Detect which cell encompasses the target text, then output its [X, Y] center coordinate. 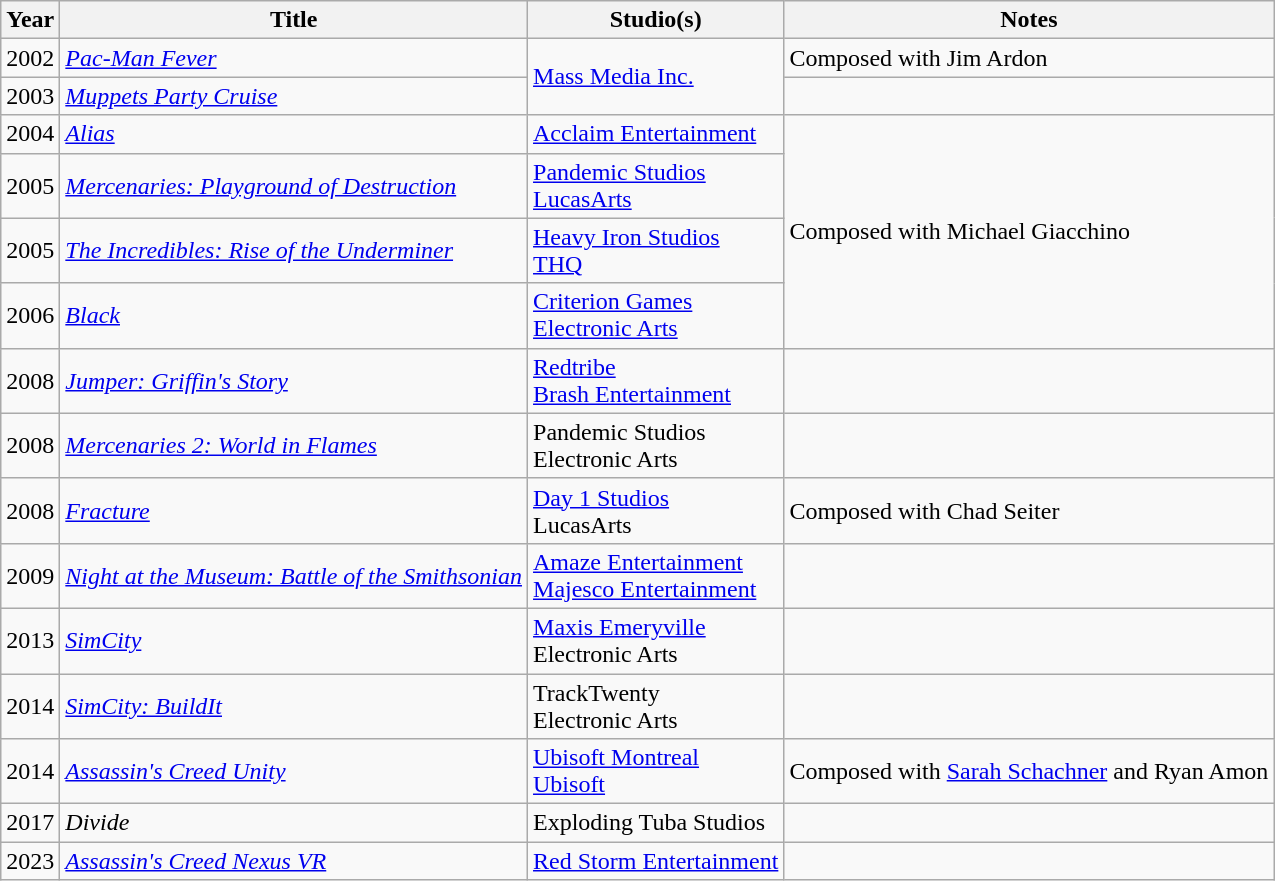
2006 [30, 316]
Notes [1029, 20]
Maxis EmeryvilleElectronic Arts [656, 640]
Mercenaries 2: World in Flames [294, 446]
2023 [30, 861]
RedtribeBrash Entertainment [656, 380]
Composed with Michael Giacchino [1029, 232]
Acclaim Entertainment [656, 134]
2002 [30, 58]
Black [294, 316]
Divide [294, 823]
Fracture [294, 510]
Ubisoft MontrealUbisoft [656, 772]
Muppets Party Cruise [294, 96]
Pandemic StudiosElectronic Arts [656, 446]
Red Storm Entertainment [656, 861]
Jumper: Griffin's Story [294, 380]
The Incredibles: Rise of the Underminer [294, 250]
Assassin's Creed Unity [294, 772]
Pac-Man Fever [294, 58]
SimCity: BuildIt [294, 706]
Alias [294, 134]
Year [30, 20]
2017 [30, 823]
Studio(s) [656, 20]
Composed with Chad Seiter [1029, 510]
Composed with Sarah Schachner and Ryan Amon [1029, 772]
2013 [30, 640]
Night at the Museum: Battle of the Smithsonian [294, 576]
Mercenaries: Playground of Destruction [294, 186]
Title [294, 20]
Day 1 StudiosLucasArts [656, 510]
SimCity [294, 640]
Heavy Iron StudiosTHQ [656, 250]
TrackTwentyElectronic Arts [656, 706]
Mass Media Inc. [656, 77]
2003 [30, 96]
Composed with Jim Ardon [1029, 58]
Pandemic StudiosLucasArts [656, 186]
Exploding Tuba Studios [656, 823]
2004 [30, 134]
2009 [30, 576]
Assassin's Creed Nexus VR [294, 861]
Criterion GamesElectronic Arts [656, 316]
Amaze EntertainmentMajesco Entertainment [656, 576]
